For the text-containing cell, return its midpoint in (X, Y) coordinate format. 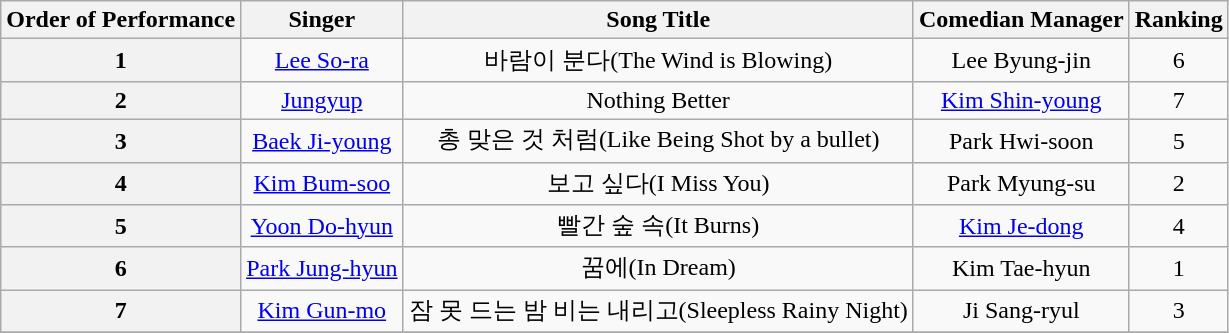
바람이 분다(The Wind is Blowing) (658, 60)
Order of Performance (121, 20)
Park Hwi-soon (1021, 140)
Baek Ji-young (322, 140)
Nothing Better (658, 100)
Kim Tae-hyun (1021, 268)
Song Title (658, 20)
Jungyup (322, 100)
Ranking (1178, 20)
총 맞은 것 처럼(Like Being Shot by a bullet) (658, 140)
Kim Shin-young (1021, 100)
Ji Sang-ryul (1021, 312)
잠 못 드는 밤 비는 내리고(Sleepless Rainy Night) (658, 312)
Lee So-ra (322, 60)
Kim Bum-soo (322, 184)
Yoon Do-hyun (322, 226)
Kim Gun-mo (322, 312)
Kim Je-dong (1021, 226)
보고 싶다(I Miss You) (658, 184)
Comedian Manager (1021, 20)
빨간 숲 속(It Burns) (658, 226)
꿈에(In Dream) (658, 268)
Lee Byung-jin (1021, 60)
Singer (322, 20)
Park Myung-su (1021, 184)
Park Jung-hyun (322, 268)
